Identify which cell holds the provided text, then report its (X, Y) central coordinate. 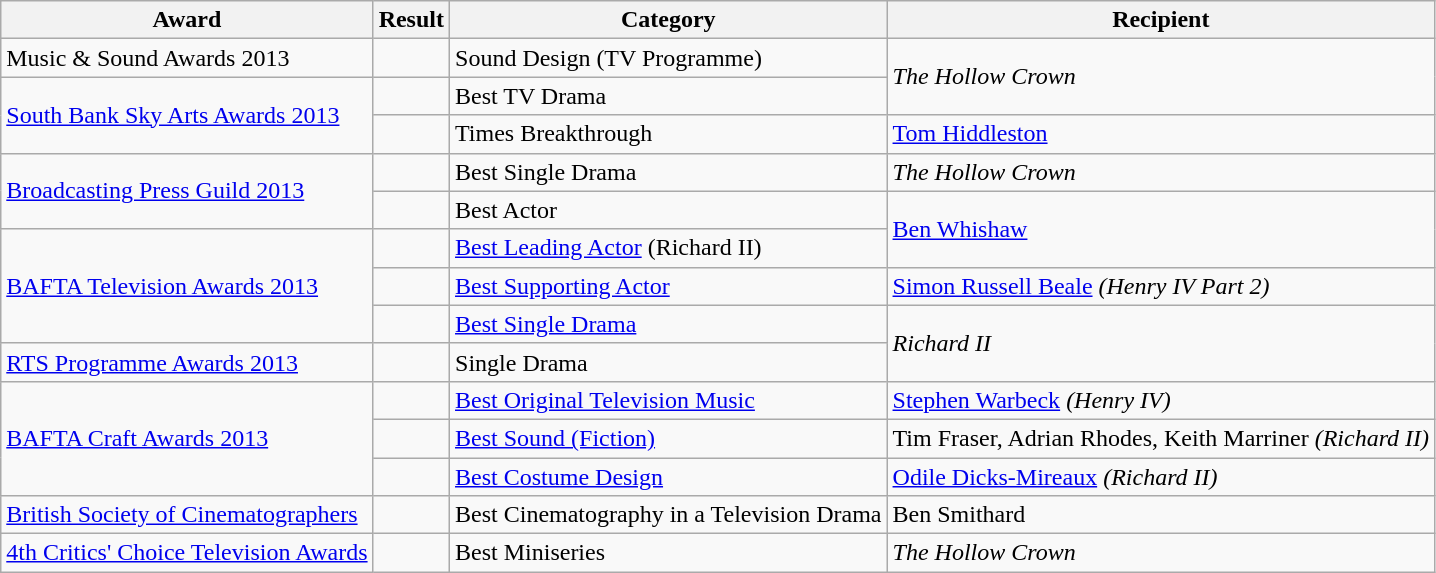
Best Supporting Actor (669, 286)
Result (411, 20)
Category (669, 20)
Richard II (1161, 343)
Odile Dicks-Mireaux (Richard II) (1161, 477)
Best TV Drama (669, 96)
Broadcasting Press Guild 2013 (187, 191)
BAFTA Television Awards 2013 (187, 286)
Recipient (1161, 20)
British Society of Cinematographers (187, 515)
RTS Programme Awards 2013 (187, 362)
Ben Whishaw (1161, 229)
BAFTA Craft Awards 2013 (187, 438)
Best Original Television Music (669, 400)
Sound Design (TV Programme) (669, 58)
Best Leading Actor (Richard II) (669, 248)
Music & Sound Awards 2013 (187, 58)
Award (187, 20)
Ben Smithard (1161, 515)
Best Costume Design (669, 477)
Best Sound (Fiction) (669, 438)
Best Cinematography in a Television Drama (669, 515)
4th Critics' Choice Television Awards (187, 553)
Tim Fraser, Adrian Rhodes, Keith Marriner (Richard II) (1161, 438)
Single Drama (669, 362)
South Bank Sky Arts Awards 2013 (187, 115)
Best Miniseries (669, 553)
Tom Hiddleston (1161, 134)
Best Actor (669, 210)
Times Breakthrough (669, 134)
Stephen Warbeck (Henry IV) (1161, 400)
Simon Russell Beale (Henry IV Part 2) (1161, 286)
